Identify which cell holds the provided text, then report its (X, Y) central coordinate. 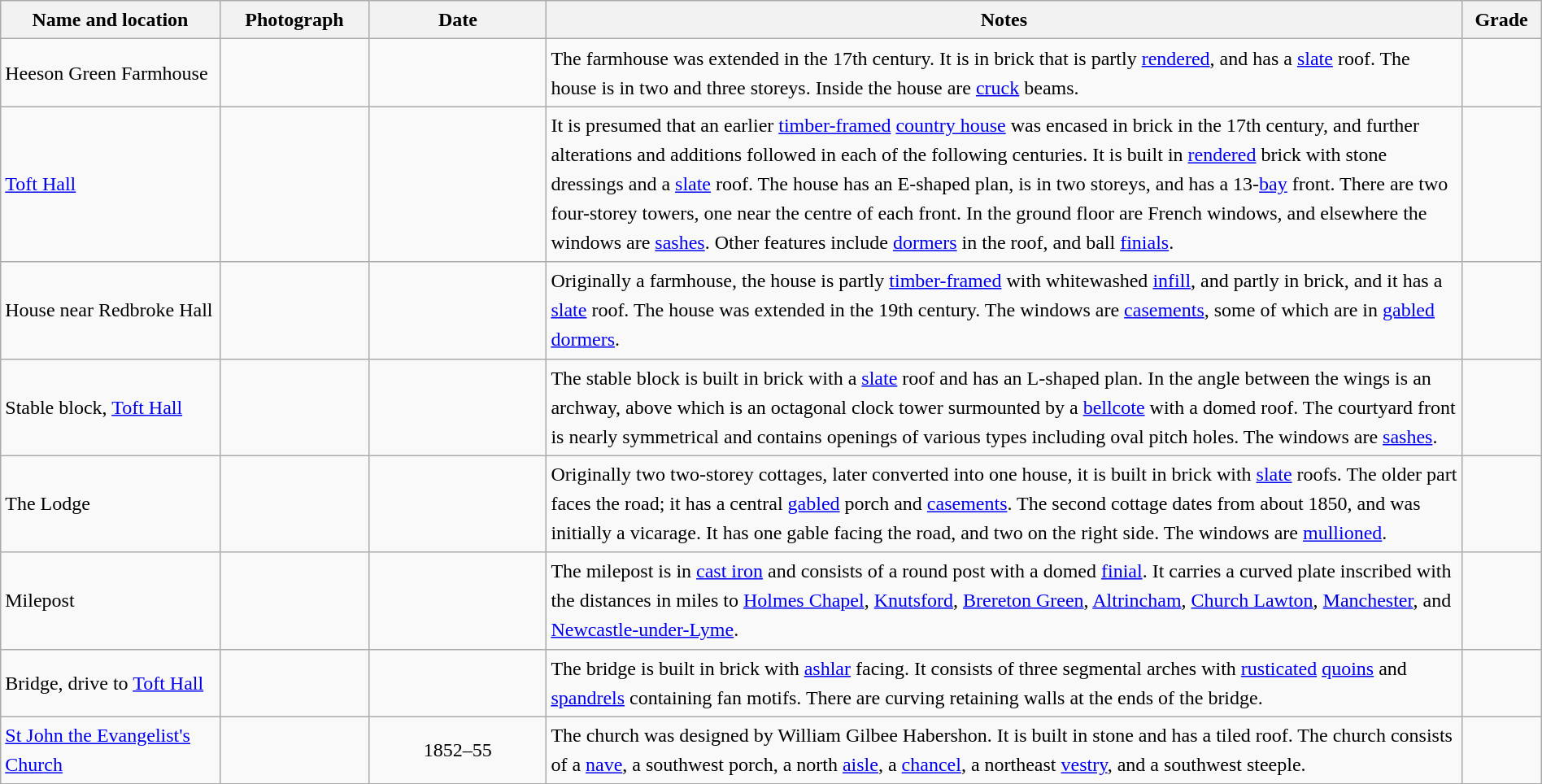
House near Redbroke Hall (111, 311)
Name and location (111, 20)
St John the Evangelist's Church (111, 750)
Photograph (294, 20)
Date (458, 20)
The Lodge (111, 504)
Stable block, Toft Hall (111, 407)
Heeson Green Farmhouse (111, 73)
Bridge, drive to Toft Hall (111, 683)
Grade (1501, 20)
1852–55 (458, 750)
Toft Hall (111, 184)
Notes (1004, 20)
Milepost (111, 600)
